Pinpoint the cell where the given text exists, returning its [X, Y] midpoint coordinate. 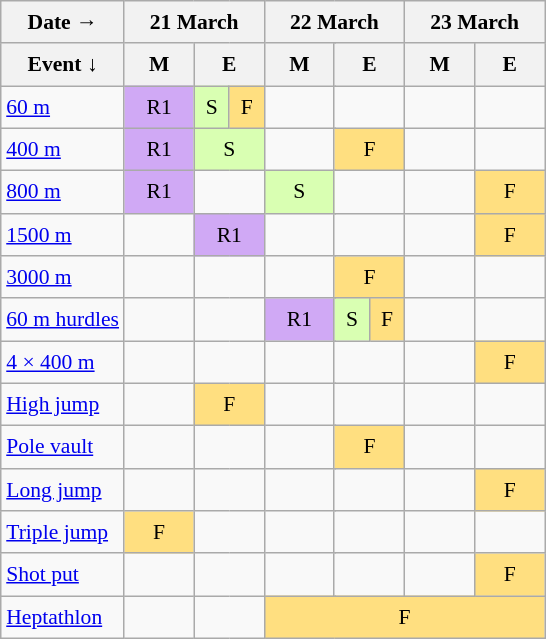
Triple jump [62, 532]
400 m [62, 150]
Event ↓ [62, 64]
3000 m [62, 278]
Shot put [62, 574]
800 m [62, 192]
60 m hurdles [62, 320]
High jump [62, 404]
22 March [334, 22]
1500 m [62, 234]
23 March [475, 22]
21 March [194, 22]
Long jump [62, 490]
4 × 400 m [62, 362]
60 m [62, 108]
Pole vault [62, 448]
Heptathlon [62, 618]
Date → [62, 22]
